Scan for the cell matching the given text and deliver its [x, y] coordinate at center. 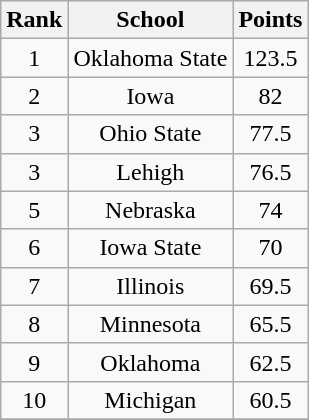
77.5 [270, 134]
8 [34, 324]
7 [34, 286]
5 [34, 210]
62.5 [270, 362]
Rank [34, 20]
60.5 [270, 400]
65.5 [270, 324]
74 [270, 210]
Oklahoma [150, 362]
82 [270, 96]
Minnesota [150, 324]
69.5 [270, 286]
Oklahoma State [150, 58]
2 [34, 96]
Iowa [150, 96]
6 [34, 248]
123.5 [270, 58]
Michigan [150, 400]
School [150, 20]
1 [34, 58]
Nebraska [150, 210]
Illinois [150, 286]
Iowa State [150, 248]
9 [34, 362]
Ohio State [150, 134]
10 [34, 400]
Lehigh [150, 172]
Points [270, 20]
70 [270, 248]
76.5 [270, 172]
